Locate the cell with the specified text and output its (x, y) center coordinate. 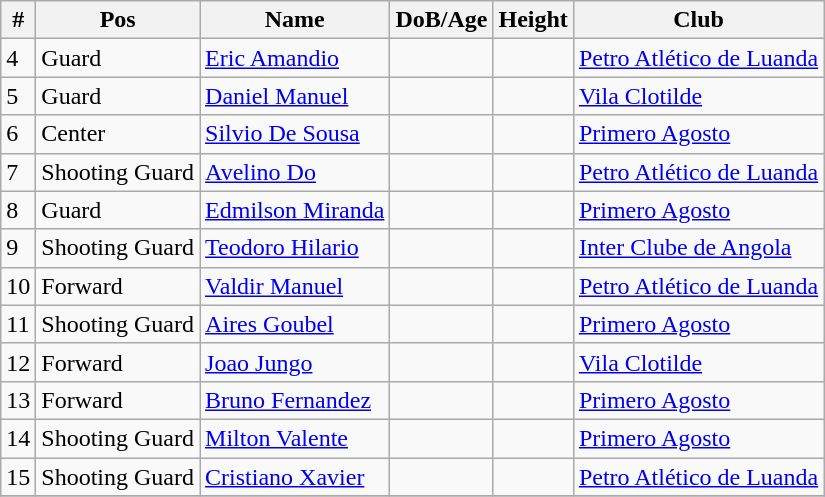
8 (18, 210)
14 (18, 438)
# (18, 20)
Eric Amandio (295, 58)
Teodoro Hilario (295, 248)
Valdir Manuel (295, 286)
Silvio De Sousa (295, 134)
Center (118, 134)
Aires Goubel (295, 324)
Joao Jungo (295, 362)
5 (18, 96)
6 (18, 134)
Bruno Fernandez (295, 400)
Inter Clube de Angola (698, 248)
Avelino Do (295, 172)
Club (698, 20)
12 (18, 362)
7 (18, 172)
Pos (118, 20)
11 (18, 324)
15 (18, 477)
Height (533, 20)
10 (18, 286)
DoB/Age (442, 20)
Name (295, 20)
Cristiano Xavier (295, 477)
Milton Valente (295, 438)
Daniel Manuel (295, 96)
4 (18, 58)
Edmilson Miranda (295, 210)
13 (18, 400)
9 (18, 248)
